Capture the cell that displays the provided text and extract its [x, y] central coordinate. 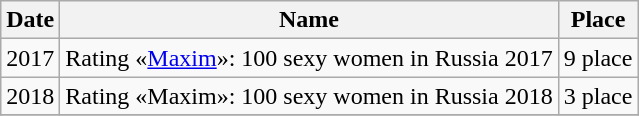
Rating «Maxim»: 100 sexy women in Russia 2017 [309, 58]
2017 [30, 58]
Name [309, 20]
9 place [598, 58]
Rating «Maxim»: 100 sexy women in Russia 2018 [309, 96]
2018 [30, 96]
3 place [598, 96]
Date [30, 20]
Place [598, 20]
